Find where the given text appears and provide that cell's center as [X, Y] coordinate. 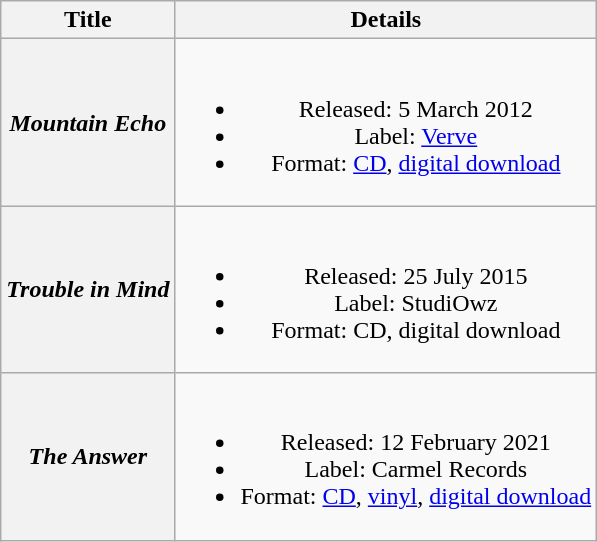
Released: 5 March 2012Label: VerveFormat: CD, digital download [386, 122]
The Answer [88, 456]
Released: 25 July 2015Label: StudiOwzFormat: CD, digital download [386, 290]
Trouble in Mind [88, 290]
Title [88, 20]
Details [386, 20]
Released: 12 February 2021Label: Carmel RecordsFormat: CD, vinyl, digital download [386, 456]
Mountain Echo [88, 122]
